Scan for the cell matching the given text and deliver its [x, y] coordinate at center. 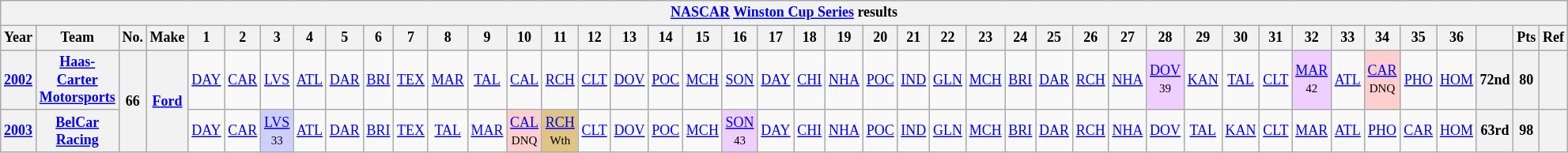
23 [985, 38]
2002 [19, 80]
15 [703, 38]
7 [411, 38]
CAL [525, 80]
LVS33 [277, 131]
Year [19, 38]
Team [77, 38]
3 [277, 38]
63rd [1494, 131]
22 [948, 38]
98 [1526, 131]
34 [1382, 38]
CARDNQ [1382, 80]
27 [1128, 38]
31 [1276, 38]
29 [1203, 38]
Make [168, 38]
28 [1166, 38]
LVS [277, 80]
30 [1241, 38]
2 [243, 38]
13 [629, 38]
SON [740, 80]
6 [378, 38]
26 [1090, 38]
25 [1055, 38]
NASCAR Winston Cup Series results [784, 13]
11 [560, 38]
MAR42 [1312, 80]
4 [310, 38]
72nd [1494, 80]
80 [1526, 80]
Haas-Carter Motorsports [77, 80]
36 [1457, 38]
BelCar Racing [77, 131]
Pts [1526, 38]
19 [844, 38]
RCHWth [560, 131]
16 [740, 38]
21 [914, 38]
5 [345, 38]
DOV39 [1166, 80]
18 [810, 38]
24 [1020, 38]
9 [487, 38]
2003 [19, 131]
12 [595, 38]
Ford [168, 101]
CALDNQ [525, 131]
32 [1312, 38]
8 [448, 38]
Ref [1554, 38]
17 [776, 38]
10 [525, 38]
20 [880, 38]
14 [666, 38]
SON43 [740, 131]
1 [206, 38]
No. [133, 38]
66 [133, 101]
35 [1419, 38]
33 [1347, 38]
